Locate the cell with the specified text and output its [X, Y] center coordinate. 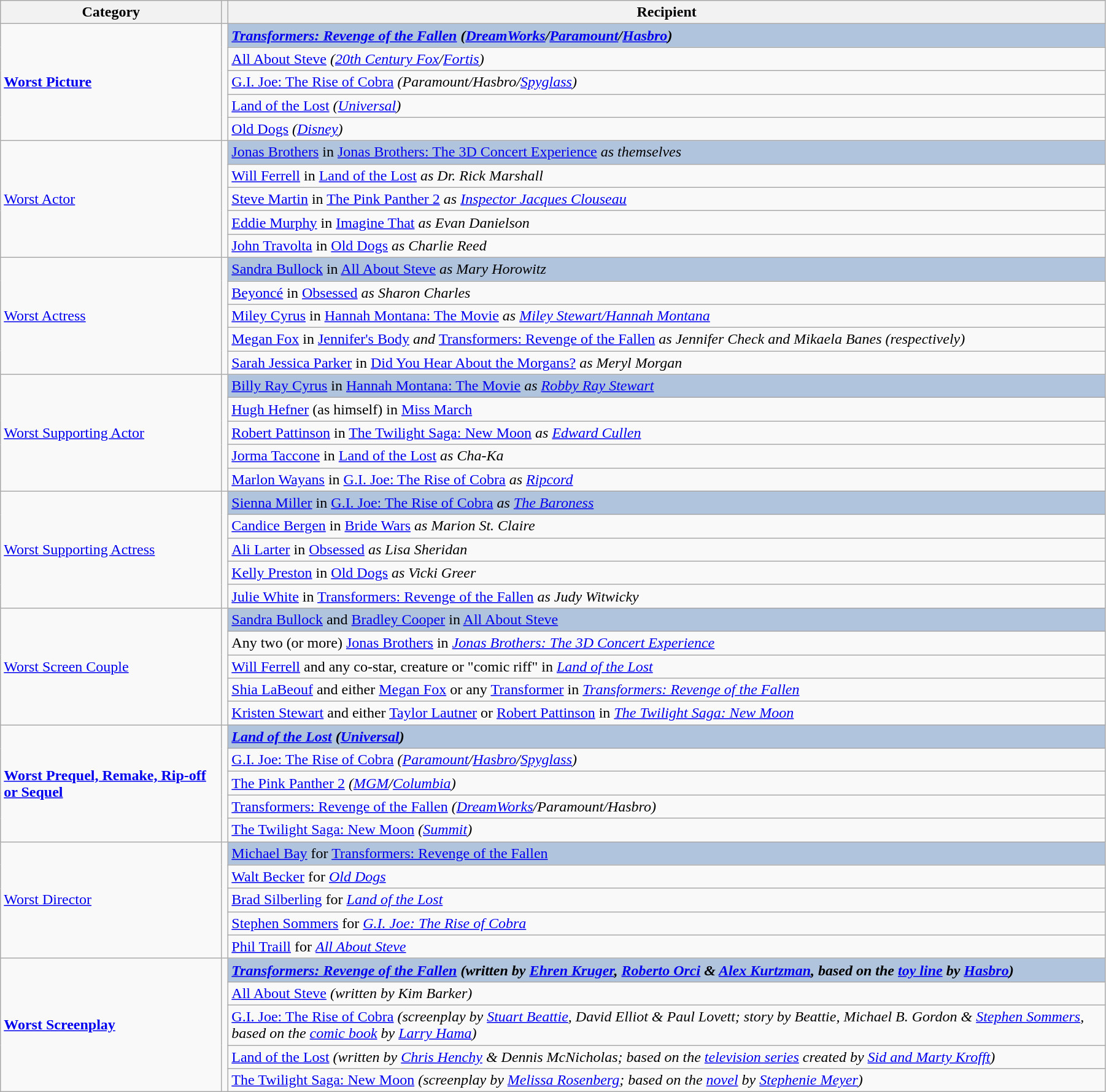
Robert Pattinson in The Twilight Saga: New Moon as Edward Cullen [667, 433]
The Pink Panther 2 (MGM/Columbia) [667, 783]
All About Steve (20th Century Fox/Fortis) [667, 59]
Eddie Murphy in Imagine That as Evan Danielson [667, 222]
Sienna Miller in G.I. Joe: The Rise of Cobra as The Baroness [667, 503]
Michael Bay for Transformers: Revenge of the Fallen [667, 853]
Transformers: Revenge of the Fallen (written by Ehren Kruger, Roberto Orci & Alex Kurtzman, based on the toy line by Hasbro) [667, 970]
Marlon Wayans in G.I. Joe: The Rise of Cobra as Ripcord [667, 479]
Recipient [667, 12]
Julie White in Transformers: Revenge of the Fallen as Judy Witwicky [667, 596]
Old Dogs (Disney) [667, 129]
Any two (or more) Jonas Brothers in Jonas Brothers: The 3D Concert Experience [667, 643]
Category [111, 12]
Kelly Preston in Old Dogs as Vicki Greer [667, 573]
Walt Becker for Old Dogs [667, 877]
Megan Fox in Jennifer's Body and Transformers: Revenge of the Fallen as Jennifer Check and Mikaela Banes (respectively) [667, 339]
Worst Supporting Actor [111, 433]
Worst Actress [111, 316]
Kristen Stewart and either Taylor Lautner or Robert Pattinson in The Twilight Saga: New Moon [667, 713]
Beyoncé in Obsessed as Sharon Charles [667, 293]
Will Ferrell and any co-star, creature or "comic riff" in Land of the Lost [667, 666]
Brad Silberling for Land of the Lost [667, 900]
Worst Supporting Actress [111, 549]
Sandra Bullock in All About Steve as Mary Horowitz [667, 269]
Hugh Hefner (as himself) in Miss March [667, 409]
The Twilight Saga: New Moon (screenplay by Melissa Rosenberg; based on the novel by Stephenie Meyer) [667, 1080]
Worst Prequel, Remake, Rip-off or Sequel [111, 783]
Ali Larter in Obsessed as Lisa Sheridan [667, 549]
Steve Martin in The Pink Panther 2 as Inspector Jacques Clouseau [667, 199]
Will Ferrell in Land of the Lost as Dr. Rick Marshall [667, 176]
Phil Traill for All About Steve [667, 947]
All About Steve (written by Kim Barker) [667, 993]
The Twilight Saga: New Moon (Summit) [667, 830]
Worst Picture [111, 82]
Worst Director [111, 900]
Jorma Taccone in Land of the Lost as Cha-Ka [667, 456]
Shia LaBeouf and either Megan Fox or any Transformer in Transformers: Revenge of the Fallen [667, 690]
John Travolta in Old Dogs as Charlie Reed [667, 246]
Miley Cyrus in Hannah Montana: The Movie as Miley Stewart/Hannah Montana [667, 316]
Worst Screenplay [111, 1025]
Sandra Bullock and Bradley Cooper in All About Steve [667, 619]
Land of the Lost (written by Chris Henchy & Dennis McNicholas; based on the television series created by Sid and Marty Krofft) [667, 1056]
Worst Screen Couple [111, 666]
Stephen Sommers for G.I. Joe: The Rise of Cobra [667, 923]
Sarah Jessica Parker in Did You Hear About the Morgans? as Meryl Morgan [667, 363]
Candice Bergen in Bride Wars as Marion St. Claire [667, 526]
Billy Ray Cyrus in Hannah Montana: The Movie as Robby Ray Stewart [667, 386]
Jonas Brothers in Jonas Brothers: The 3D Concert Experience as themselves [667, 152]
Worst Actor [111, 199]
